Return [x, y] of the center of cell containing provided text 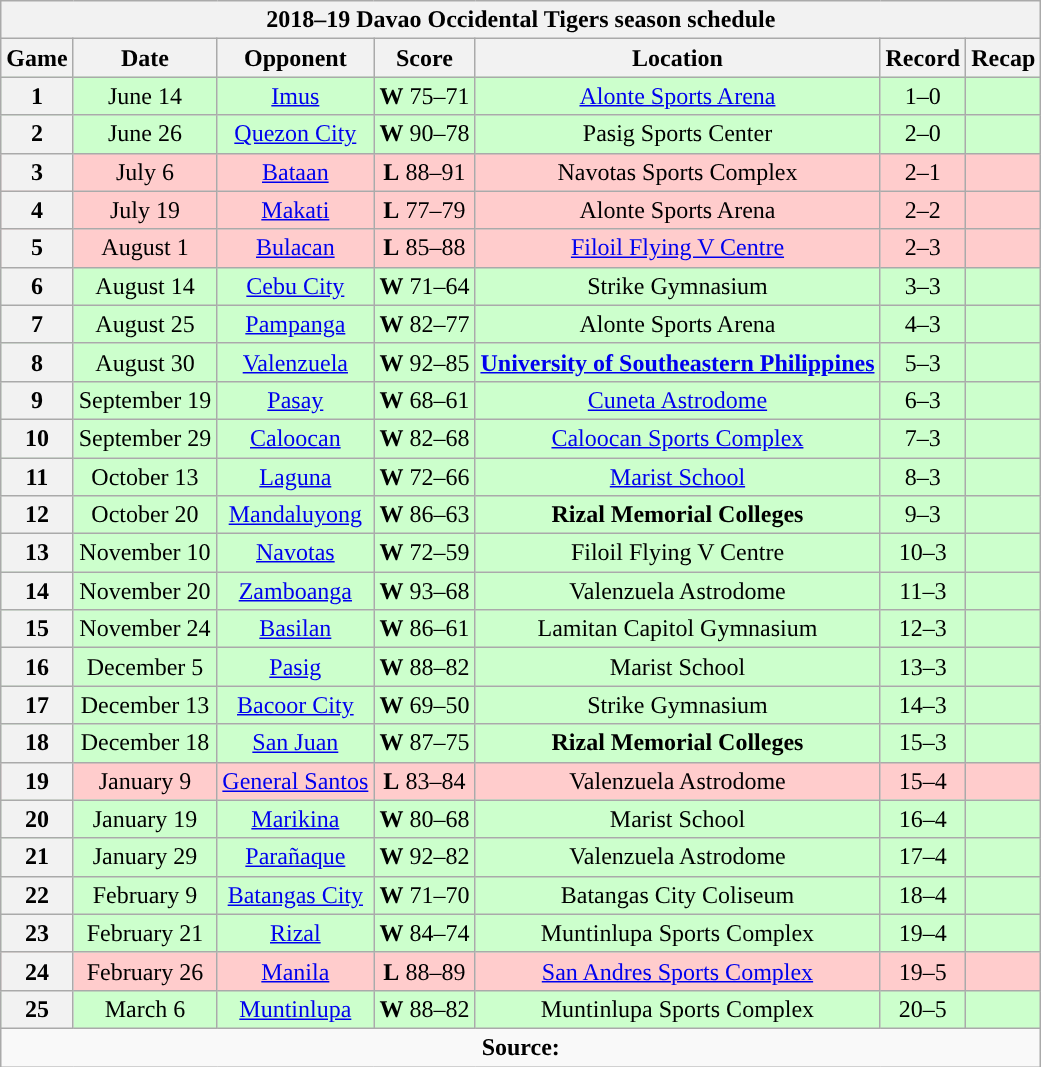
Opponent [296, 58]
6–3 [923, 400]
W 93–68 [424, 591]
December 13 [145, 705]
Location [678, 58]
19–4 [923, 933]
Pampanga [296, 324]
23 [37, 933]
L 85–88 [424, 248]
W 84–74 [424, 933]
W 75–71 [424, 96]
June 26 [145, 134]
Bulacan [296, 248]
November 20 [145, 591]
September 29 [145, 438]
July 19 [145, 210]
Parañaque [296, 857]
14–3 [923, 705]
3 [37, 172]
W 69–50 [424, 705]
L 88–89 [424, 971]
9–3 [923, 515]
General Santos [296, 781]
17 [37, 705]
Zamboanga [296, 591]
Basilan [296, 629]
16–4 [923, 819]
Source: [521, 1047]
Makati [296, 210]
18–4 [923, 895]
Bacoor City [296, 705]
San Andres Sports Complex [678, 971]
W 72–59 [424, 553]
December 5 [145, 667]
7 [37, 324]
Game [37, 58]
Record [923, 58]
16 [37, 667]
10 [37, 438]
Batangas City [296, 895]
Lamitan Capitol Gymnasium [678, 629]
Manila [296, 971]
Score [424, 58]
15 [37, 629]
January 29 [145, 857]
Imus [296, 96]
24 [37, 971]
L 88–91 [424, 172]
9 [37, 400]
3–3 [923, 286]
W 82–77 [424, 324]
August 30 [145, 362]
August 14 [145, 286]
8–3 [923, 477]
13–3 [923, 667]
January 19 [145, 819]
October 13 [145, 477]
August 25 [145, 324]
June 14 [145, 96]
7–3 [923, 438]
4 [37, 210]
W 90–78 [424, 134]
18 [37, 743]
November 24 [145, 629]
January 9 [145, 781]
August 1 [145, 248]
February 9 [145, 895]
October 20 [145, 515]
12 [37, 515]
Laguna [296, 477]
W 82–68 [424, 438]
Valenzuela [296, 362]
17–4 [923, 857]
Navotas Sports Complex [678, 172]
10–3 [923, 553]
September 19 [145, 400]
11 [37, 477]
19 [37, 781]
Recap [1004, 58]
21 [37, 857]
February 21 [145, 933]
5 [37, 248]
15–3 [923, 743]
14 [37, 591]
Batangas City Coliseum [678, 895]
Pasig [296, 667]
W 86–63 [424, 515]
25 [37, 1009]
W 68–61 [424, 400]
July 6 [145, 172]
19–5 [923, 971]
Rizal [296, 933]
Pasay [296, 400]
13 [37, 553]
5–3 [923, 362]
Caloocan [296, 438]
W 80–68 [424, 819]
12–3 [923, 629]
December 18 [145, 743]
W 87–75 [424, 743]
11–3 [923, 591]
Quezon City [296, 134]
Pasig Sports Center [678, 134]
February 26 [145, 971]
Mandaluyong [296, 515]
1–0 [923, 96]
Date [145, 58]
W 86–61 [424, 629]
San Juan [296, 743]
Muntinlupa [296, 1009]
2 [37, 134]
W 72–66 [424, 477]
W 71–64 [424, 286]
Caloocan Sports Complex [678, 438]
Cuneta Astrodome [678, 400]
W 92–85 [424, 362]
8 [37, 362]
2–2 [923, 210]
Navotas [296, 553]
2–0 [923, 134]
W 71–70 [424, 895]
2–1 [923, 172]
6 [37, 286]
15–4 [923, 781]
W 92–82 [424, 857]
University of Southeastern Philippines [678, 362]
Cebu City [296, 286]
Marikina [296, 819]
Bataan [296, 172]
20–5 [923, 1009]
March 6 [145, 1009]
2–3 [923, 248]
4–3 [923, 324]
1 [37, 96]
22 [37, 895]
L 83–84 [424, 781]
November 10 [145, 553]
20 [37, 819]
L 77–79 [424, 210]
2018–19 Davao Occidental Tigers season schedule [521, 20]
